Return the [X, Y] coordinate for the center point of the cell that contains the specified text.  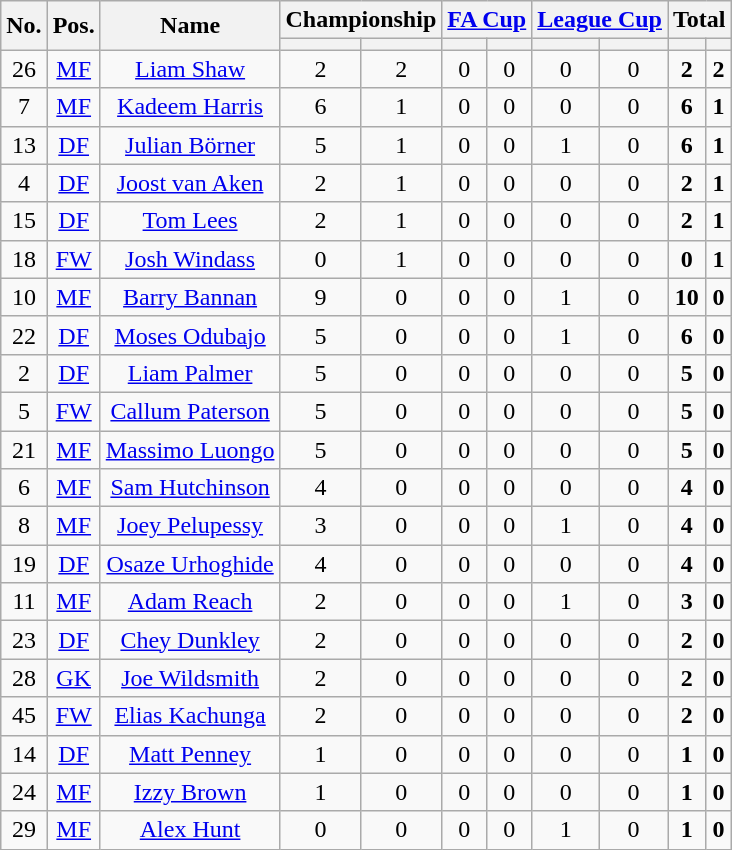
Joost van Aken [190, 183]
7 [24, 107]
Alex Hunt [190, 830]
Osaze Urhoghide [190, 564]
Izzy Brown [190, 792]
League Cup [600, 20]
18 [24, 259]
Elias Kachunga [190, 716]
Adam Reach [190, 602]
Sam Hutchinson [190, 488]
Liam Palmer [190, 373]
13 [24, 145]
29 [24, 830]
Joey Pelupessy [190, 526]
Total [700, 20]
26 [24, 69]
Name [190, 26]
FA Cup [487, 20]
Massimo Luongo [190, 449]
Barry Bannan [190, 297]
Moses Odubajo [190, 335]
Tom Lees [190, 221]
Josh Windass [190, 259]
45 [24, 716]
8 [24, 526]
Championship [361, 20]
9 [320, 297]
Matt Penney [190, 754]
24 [24, 792]
Joe Wildsmith [190, 678]
No. [24, 26]
22 [24, 335]
23 [24, 640]
Chey Dunkley [190, 640]
Callum Paterson [190, 411]
Kadeem Harris [190, 107]
Julian Börner [190, 145]
28 [24, 678]
Liam Shaw [190, 69]
19 [24, 564]
14 [24, 754]
21 [24, 449]
Pos. [74, 26]
15 [24, 221]
GK [74, 678]
11 [24, 602]
